Detect which cell encompasses the target text, then output its (x, y) center coordinate. 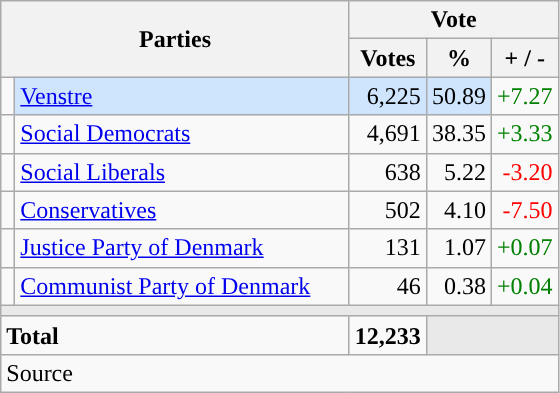
% (458, 58)
Communist Party of Denmark (182, 286)
Social Liberals (182, 172)
Source (280, 373)
46 (388, 286)
Justice Party of Denmark (182, 248)
+3.33 (524, 134)
Social Democrats (182, 134)
38.35 (458, 134)
Venstre (182, 96)
Parties (176, 39)
Total (176, 335)
+ / - (524, 58)
-3.20 (524, 172)
1.07 (458, 248)
638 (388, 172)
502 (388, 210)
4,691 (388, 134)
50.89 (458, 96)
6,225 (388, 96)
Conservatives (182, 210)
-7.50 (524, 210)
+7.27 (524, 96)
+0.04 (524, 286)
4.10 (458, 210)
12,233 (388, 335)
Votes (388, 58)
+0.07 (524, 248)
5.22 (458, 172)
131 (388, 248)
0.38 (458, 286)
Vote (454, 20)
